From the cell containing the given text, extract its center point as [X, Y] coordinate. 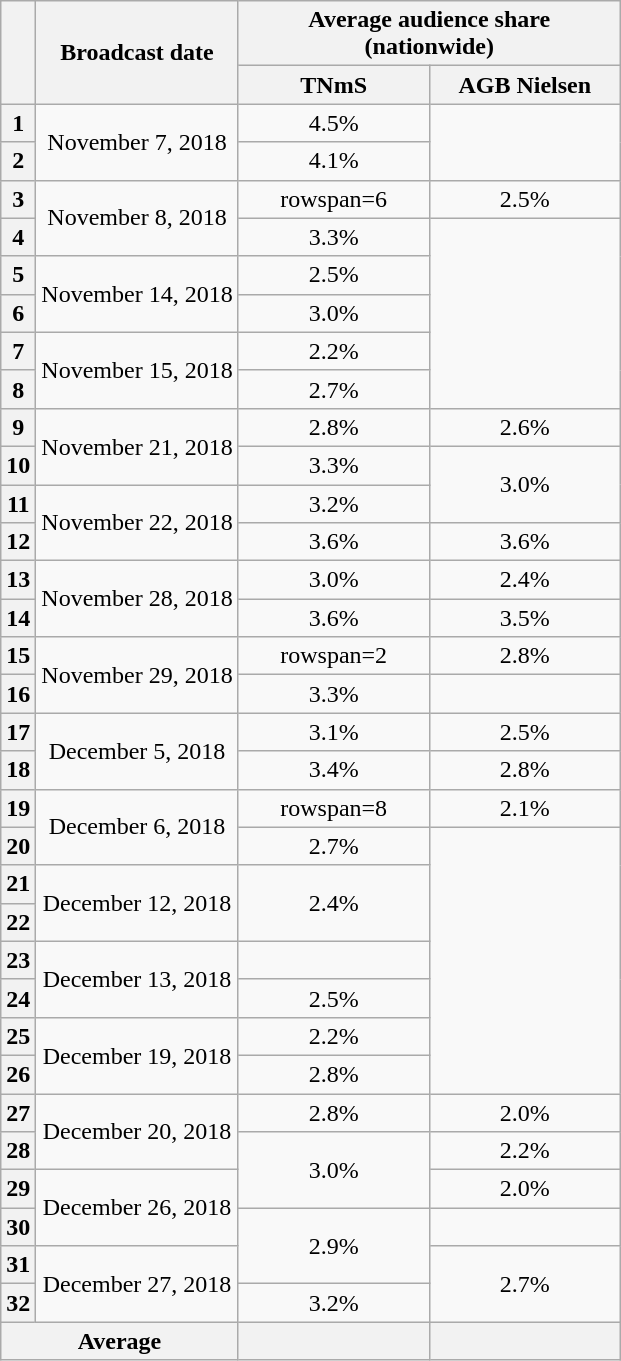
16 [18, 694]
23 [18, 960]
rowspan=6 [334, 199]
30 [18, 1227]
3.1% [334, 732]
26 [18, 1074]
December 12, 2018 [137, 903]
19 [18, 808]
November 15, 2018 [137, 370]
November 14, 2018 [137, 294]
November 22, 2018 [137, 522]
3 [18, 199]
2.1% [524, 808]
11 [18, 503]
9 [18, 427]
22 [18, 922]
20 [18, 846]
Broadcast date [137, 52]
4.1% [334, 161]
31 [18, 1265]
10 [18, 465]
Average audience share (nationwide) [429, 34]
13 [18, 580]
17 [18, 732]
15 [18, 656]
December 6, 2018 [137, 827]
December 27, 2018 [137, 1284]
2.6% [524, 427]
5 [18, 275]
November 7, 2018 [137, 142]
December 5, 2018 [137, 751]
2 [18, 161]
3.4% [334, 770]
3.5% [524, 618]
29 [18, 1189]
November 28, 2018 [137, 599]
21 [18, 884]
25 [18, 1036]
Average [120, 1341]
November 8, 2018 [137, 218]
7 [18, 351]
2.9% [334, 1246]
December 13, 2018 [137, 979]
14 [18, 618]
6 [18, 313]
24 [18, 998]
rowspan=8 [334, 808]
4.5% [334, 123]
8 [18, 389]
AGB Nielsen [524, 85]
TNmS [334, 85]
1 [18, 123]
18 [18, 770]
November 21, 2018 [137, 446]
28 [18, 1151]
32 [18, 1303]
December 19, 2018 [137, 1055]
12 [18, 542]
4 [18, 237]
December 26, 2018 [137, 1208]
December 20, 2018 [137, 1132]
27 [18, 1113]
November 29, 2018 [137, 675]
rowspan=2 [334, 656]
